Locate the cell with the specified text and output its (X, Y) center coordinate. 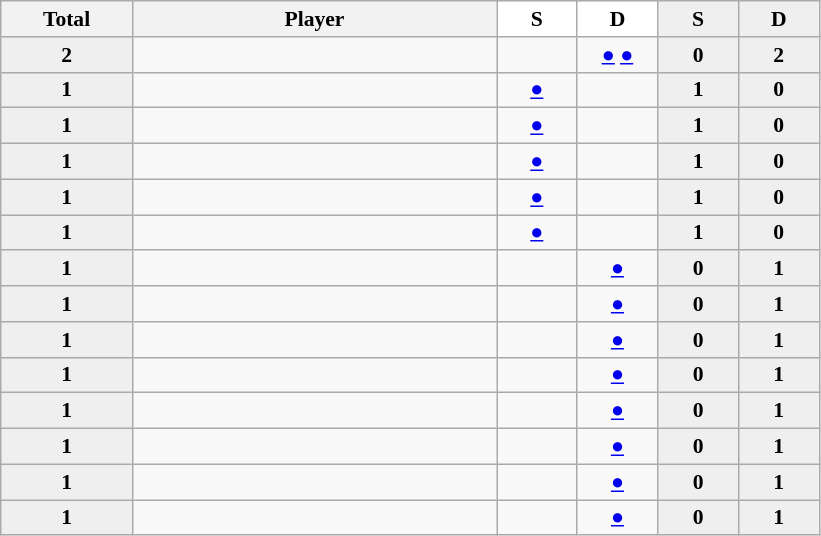
Player (314, 19)
● ● (618, 55)
Total (67, 19)
